Return the (x, y) coordinate for the center point of the cell that contains the specified text.  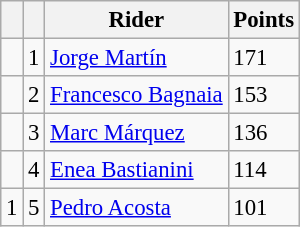
Points (264, 20)
Rider (136, 20)
Francesco Bagnaia (136, 95)
5 (34, 208)
153 (264, 95)
Marc Márquez (136, 133)
Jorge Martín (136, 58)
4 (34, 170)
136 (264, 133)
3 (34, 133)
Enea Bastianini (136, 170)
171 (264, 58)
Pedro Acosta (136, 208)
101 (264, 208)
114 (264, 170)
2 (34, 95)
